Return the (X, Y) coordinate for the center point of the cell that contains the specified text.  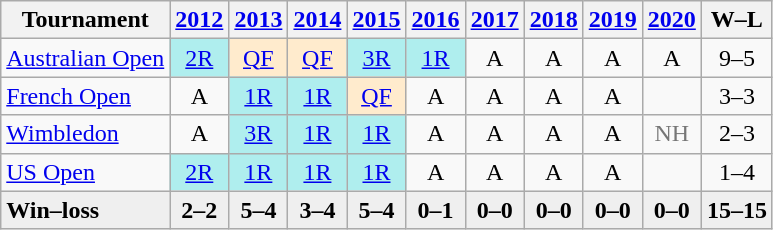
2013 (258, 20)
W–L (736, 20)
1–4 (736, 172)
2017 (494, 20)
2–2 (200, 210)
2019 (612, 20)
2014 (318, 20)
2–3 (736, 134)
Wimbledon (86, 134)
9–5 (736, 58)
15–15 (736, 210)
3–3 (736, 96)
NH (672, 134)
2016 (436, 20)
0–1 (436, 210)
French Open (86, 96)
2018 (554, 20)
2020 (672, 20)
US Open (86, 172)
Win–loss (86, 210)
2012 (200, 20)
2015 (376, 20)
Tournament (86, 20)
3–4 (318, 210)
Australian Open (86, 58)
